From the cell containing the given text, extract its center point as [X, Y] coordinate. 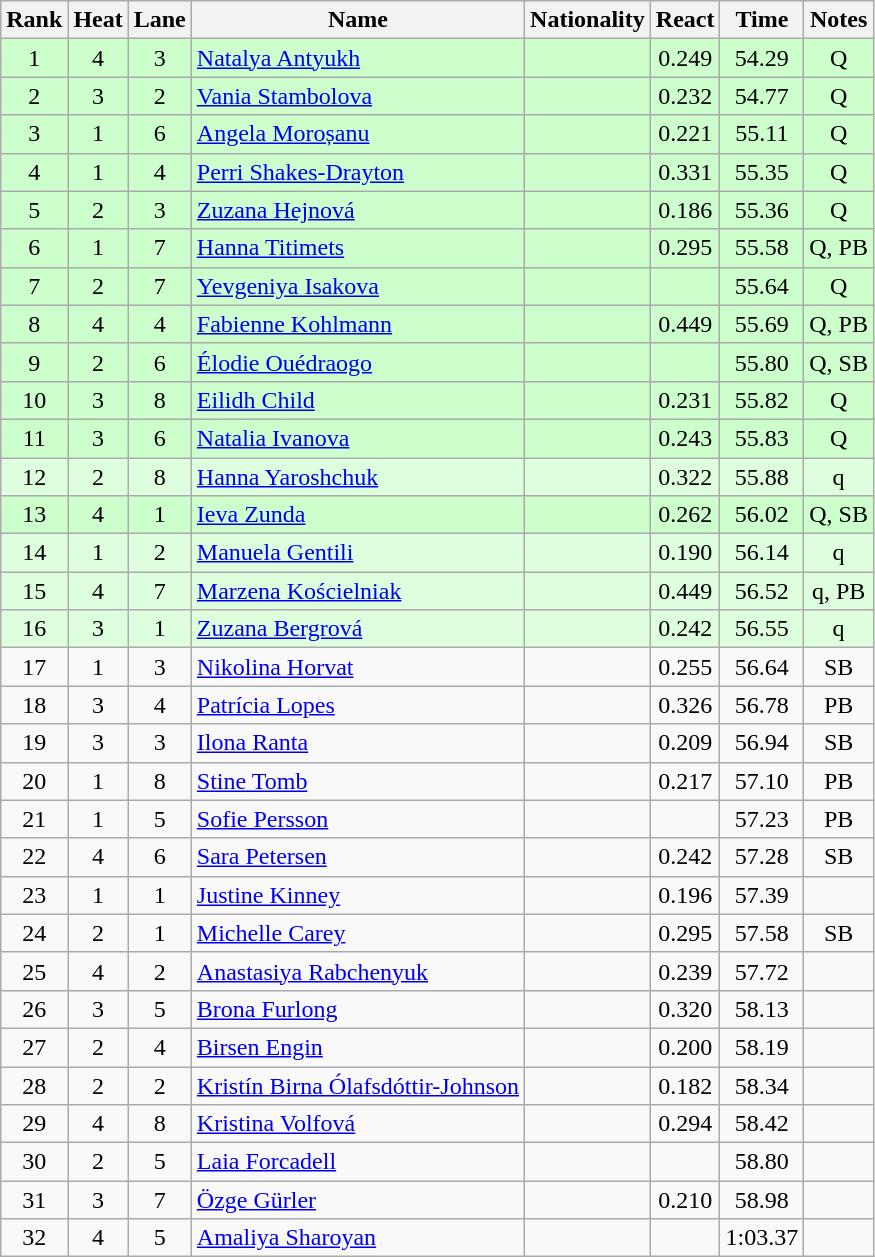
28 [34, 1085]
56.64 [762, 667]
12 [34, 477]
55.36 [762, 210]
20 [34, 781]
56.55 [762, 629]
Sofie Persson [358, 819]
26 [34, 1009]
58.80 [762, 1162]
0.221 [685, 134]
15 [34, 591]
55.80 [762, 362]
Hanna Titimets [358, 248]
Brona Furlong [358, 1009]
0.182 [685, 1085]
58.13 [762, 1009]
0.231 [685, 400]
0.326 [685, 705]
55.64 [762, 286]
19 [34, 743]
Name [358, 20]
58.42 [762, 1124]
1:03.37 [762, 1238]
10 [34, 400]
0.239 [685, 971]
0.196 [685, 895]
Sara Petersen [358, 857]
Kristina Volfová [358, 1124]
0.209 [685, 743]
Zuzana Hejnová [358, 210]
Angela Moroșanu [358, 134]
Anastasiya Rabchenyuk [358, 971]
0.186 [685, 210]
Rank [34, 20]
Özge Gürler [358, 1200]
Vania Stambolova [358, 96]
55.88 [762, 477]
Lane [160, 20]
13 [34, 515]
Michelle Carey [358, 933]
Birsen Engin [358, 1047]
56.94 [762, 743]
0.320 [685, 1009]
57.58 [762, 933]
56.52 [762, 591]
Hanna Yaroshchuk [358, 477]
Perri Shakes-Drayton [358, 172]
9 [34, 362]
56.14 [762, 553]
25 [34, 971]
Eilidh Child [358, 400]
31 [34, 1200]
24 [34, 933]
React [685, 20]
0.331 [685, 172]
55.82 [762, 400]
Heat [98, 20]
57.10 [762, 781]
58.19 [762, 1047]
32 [34, 1238]
55.58 [762, 248]
Justine Kinney [358, 895]
16 [34, 629]
0.294 [685, 1124]
54.77 [762, 96]
0.200 [685, 1047]
Zuzana Bergrová [358, 629]
21 [34, 819]
Ilona Ranta [358, 743]
Amaliya Sharoyan [358, 1238]
0.322 [685, 477]
58.98 [762, 1200]
57.28 [762, 857]
0.190 [685, 553]
30 [34, 1162]
Kristín Birna Ólafsdóttir-Johnson [358, 1085]
Time [762, 20]
55.11 [762, 134]
11 [34, 438]
56.78 [762, 705]
q, PB [839, 591]
0.217 [685, 781]
Notes [839, 20]
0.262 [685, 515]
Nikolina Horvat [358, 667]
57.23 [762, 819]
29 [34, 1124]
54.29 [762, 58]
Fabienne Kohlmann [358, 324]
56.02 [762, 515]
Ieva Zunda [358, 515]
Stine Tomb [358, 781]
0.243 [685, 438]
57.72 [762, 971]
55.69 [762, 324]
55.83 [762, 438]
0.249 [685, 58]
57.39 [762, 895]
27 [34, 1047]
18 [34, 705]
Marzena Kościelniak [358, 591]
0.210 [685, 1200]
Natalya Antyukh [358, 58]
Patrícia Lopes [358, 705]
23 [34, 895]
Yevgeniya Isakova [358, 286]
14 [34, 553]
Nationality [588, 20]
Natalia Ivanova [358, 438]
22 [34, 857]
0.255 [685, 667]
17 [34, 667]
Manuela Gentili [358, 553]
Élodie Ouédraogo [358, 362]
Laia Forcadell [358, 1162]
55.35 [762, 172]
0.232 [685, 96]
58.34 [762, 1085]
